Scan for the cell matching the given text and deliver its (X, Y) coordinate at center. 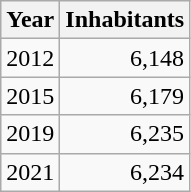
2015 (30, 96)
6,179 (125, 96)
6,148 (125, 58)
2019 (30, 134)
Inhabitants (125, 20)
2021 (30, 172)
Year (30, 20)
6,235 (125, 134)
2012 (30, 58)
6,234 (125, 172)
